Determine the [x, y] coordinate at the center of the cell enclosing the given text.  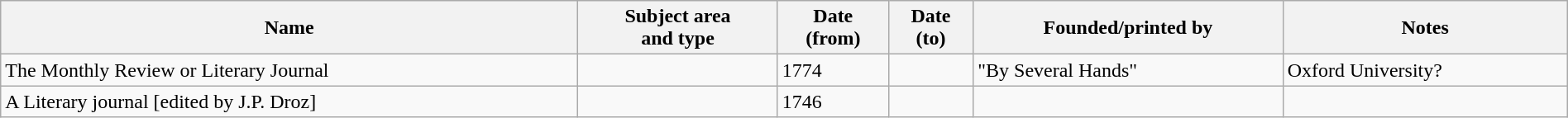
Oxford University? [1425, 70]
Subject areaand type [678, 28]
Notes [1425, 28]
The Monthly Review or Literary Journal [289, 70]
Name [289, 28]
1746 [833, 101]
Date(to) [930, 28]
A Literary journal [edited by J.P. Droz] [289, 101]
Founded/printed by [1128, 28]
1774 [833, 70]
"By Several Hands" [1128, 70]
Date(from) [833, 28]
